Locate the cell with the specified text and output its (x, y) center coordinate. 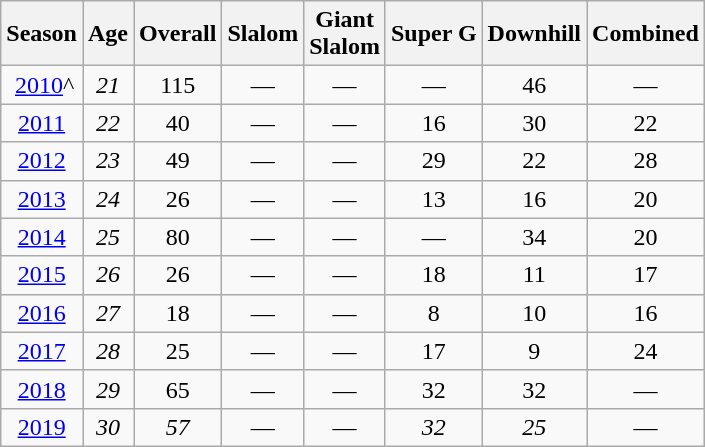
57 (178, 427)
9 (534, 351)
Slalom (263, 34)
80 (178, 237)
Overall (178, 34)
11 (534, 275)
2017 (42, 351)
2018 (42, 389)
2011 (42, 123)
2015 (42, 275)
Season (42, 34)
27 (108, 313)
49 (178, 161)
Combined (646, 34)
2014 (42, 237)
115 (178, 85)
2013 (42, 199)
2010^ (42, 85)
Super G (434, 34)
2019 (42, 427)
34 (534, 237)
GiantSlalom (345, 34)
10 (534, 313)
40 (178, 123)
23 (108, 161)
Downhill (534, 34)
21 (108, 85)
2012 (42, 161)
65 (178, 389)
46 (534, 85)
2016 (42, 313)
8 (434, 313)
13 (434, 199)
Age (108, 34)
